Identify which cell holds the provided text, then report its [X, Y] central coordinate. 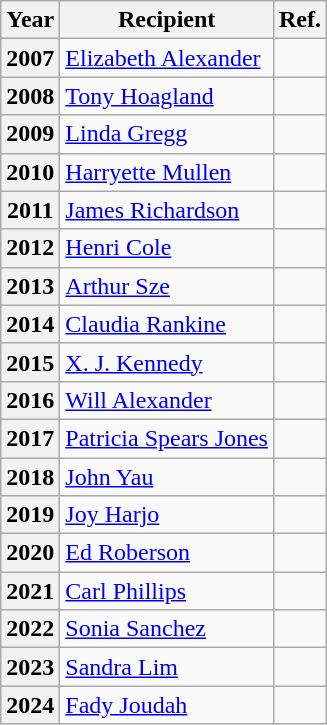
2012 [30, 248]
2011 [30, 210]
2019 [30, 515]
2009 [30, 134]
Will Alexander [167, 400]
Tony Hoagland [167, 96]
Sandra Lim [167, 667]
Arthur Sze [167, 286]
Elizabeth Alexander [167, 58]
James Richardson [167, 210]
2024 [30, 705]
2017 [30, 438]
Fady Joudah [167, 705]
John Yau [167, 477]
2018 [30, 477]
Recipient [167, 20]
Year [30, 20]
2007 [30, 58]
Linda Gregg [167, 134]
Claudia Rankine [167, 324]
X. J. Kennedy [167, 362]
2016 [30, 400]
2021 [30, 591]
Carl Phillips [167, 591]
Joy Harjo [167, 515]
2022 [30, 629]
2023 [30, 667]
Sonia Sanchez [167, 629]
Patricia Spears Jones [167, 438]
2013 [30, 286]
2008 [30, 96]
2010 [30, 172]
2014 [30, 324]
Ed Roberson [167, 553]
2015 [30, 362]
Harryette Mullen [167, 172]
Ref. [300, 20]
2020 [30, 553]
Henri Cole [167, 248]
